Locate the cell with the specified text and output its (x, y) center coordinate. 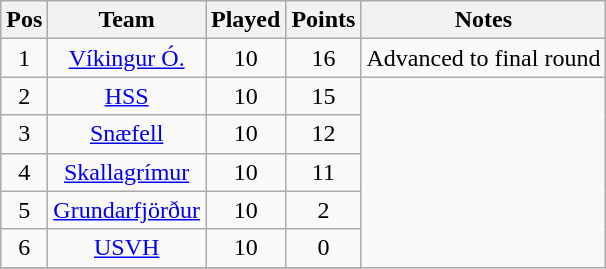
0 (324, 248)
Pos (24, 20)
Víkingur Ó. (127, 58)
1 (24, 58)
Notes (484, 20)
6 (24, 248)
5 (24, 210)
Played (246, 20)
Snæfell (127, 134)
12 (324, 134)
15 (324, 96)
3 (24, 134)
USVH (127, 248)
Skallagrímur (127, 172)
Advanced to final round (484, 58)
11 (324, 172)
16 (324, 58)
Grundarfjörður (127, 210)
4 (24, 172)
Team (127, 20)
HSS (127, 96)
Points (324, 20)
